Capture the cell that displays the provided text and extract its (X, Y) central coordinate. 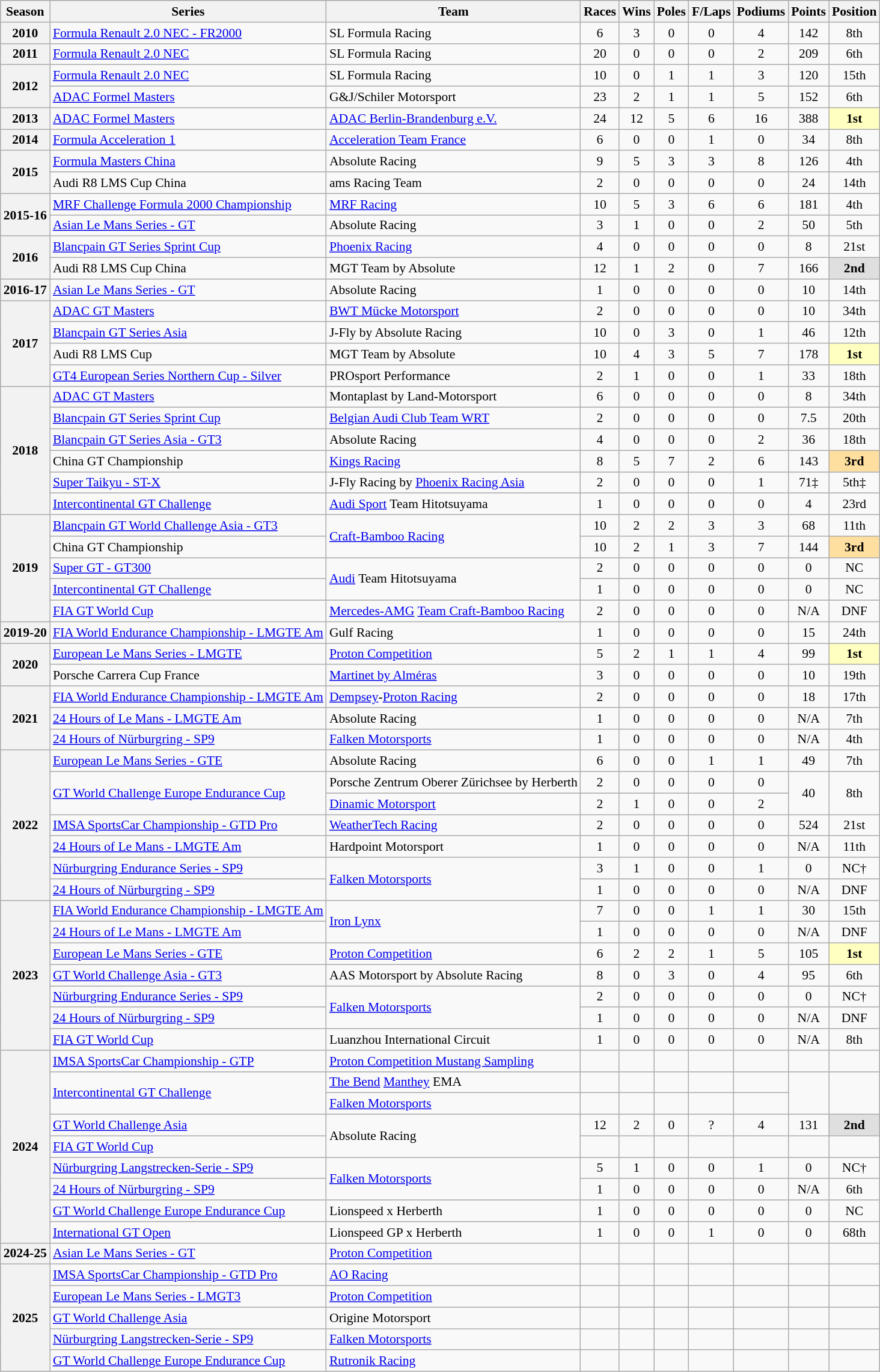
16 (761, 118)
20th (854, 418)
Races (600, 11)
2016 (25, 257)
166 (808, 269)
181 (808, 204)
Formula Masters China (188, 162)
20 (600, 54)
2020 (25, 665)
Audi Team Hitotsuyama (453, 578)
142 (808, 33)
Acceleration Team France (453, 140)
126 (808, 162)
MRF Challenge Formula 2000 Championship (188, 204)
2021 (25, 718)
2025 (25, 1318)
MRF Racing (453, 204)
Series (188, 11)
Montaplast by Land-Motorsport (453, 397)
2011 (25, 54)
5th‡ (854, 483)
143 (808, 461)
Lionspeed GP x Herberth (453, 1233)
Audi Sport Team Hitotsuyama (453, 504)
2010 (25, 33)
178 (808, 354)
2015-16 (25, 215)
BWT Mücke Motorsport (453, 311)
AO Racing (453, 1275)
50 (808, 225)
40 (808, 794)
The Bend Manthey EMA (453, 1082)
105 (808, 954)
Super GT - GT300 (188, 568)
F/Laps (712, 11)
J-Fly Racing by Phoenix Racing Asia (453, 483)
European Le Mans Series - LMGT3 (188, 1297)
Mercedes-AMG Team Craft-Bamboo Racing (453, 611)
12th (854, 333)
Dempsey-Proton Racing (453, 697)
? (712, 1125)
International GT Open (188, 1233)
95 (808, 975)
131 (808, 1125)
18 (808, 697)
Belgian Audi Club Team WRT (453, 418)
2019 (25, 568)
Phoenix Racing (453, 247)
Audi R8 LMS Cup (188, 354)
120 (808, 76)
68 (808, 525)
Super Taikyu - ST-X (188, 483)
2014 (25, 140)
Hardpoint Motorsport (453, 847)
19th (854, 676)
Rutronik Racing (453, 1361)
Martinet by Alméras (453, 676)
68th (854, 1233)
2023 (25, 975)
Position (854, 11)
GT World Challenge Asia - GT3 (188, 975)
524 (808, 825)
Origine Motorsport (453, 1318)
9 (600, 162)
J-Fly by Absolute Racing (453, 333)
17th (854, 697)
15 (808, 632)
Blancpain GT Series Asia - GT3 (188, 440)
Iron Lynx (453, 921)
Porsche Zentrum Oberer Zürichsee by Herberth (453, 783)
34 (808, 140)
Luanzhou International Circuit (453, 1040)
Formula Renault 2.0 NEC - FR2000 (188, 33)
24th (854, 632)
99 (808, 654)
71‡ (808, 483)
Dinamic Motorsport (453, 804)
GT4 European Series Northern Cup - Silver (188, 376)
Lionspeed x Herberth (453, 1211)
IMSA SportsCar Championship - GTP (188, 1061)
2018 (25, 450)
2017 (25, 343)
2013 (25, 118)
2024 (25, 1147)
23rd (854, 504)
30 (808, 911)
European Le Mans Series - LMGTE (188, 654)
Porsche Carrera Cup France (188, 676)
Points (808, 11)
PROsport Performance (453, 376)
2022 (25, 825)
ADAC Berlin-Brandenburg e.V. (453, 118)
2019-20 (25, 632)
5th (854, 225)
Poles (671, 11)
152 (808, 97)
46 (808, 333)
ams Racing Team (453, 183)
144 (808, 547)
209 (808, 54)
23 (600, 97)
Season (25, 11)
Blancpain GT Series Asia (188, 333)
388 (808, 118)
49 (808, 761)
AAS Motorsport by Absolute Racing (453, 975)
Podiums (761, 11)
2024-25 (25, 1254)
7.5 (808, 418)
2012 (25, 87)
33 (808, 376)
Gulf Racing (453, 632)
WeatherTech Racing (453, 825)
2015 (25, 172)
Team (453, 11)
36 (808, 440)
Craft-Bamboo Racing (453, 536)
G&J/Schiler Motorsport (453, 97)
Blancpain GT World Challenge Asia - GT3 (188, 525)
Wins (637, 11)
Formula Acceleration 1 (188, 140)
2016-17 (25, 290)
Proton Competition Mustang Sampling (453, 1061)
Kings Racing (453, 461)
